For the text-containing cell, return its midpoint in [x, y] coordinate format. 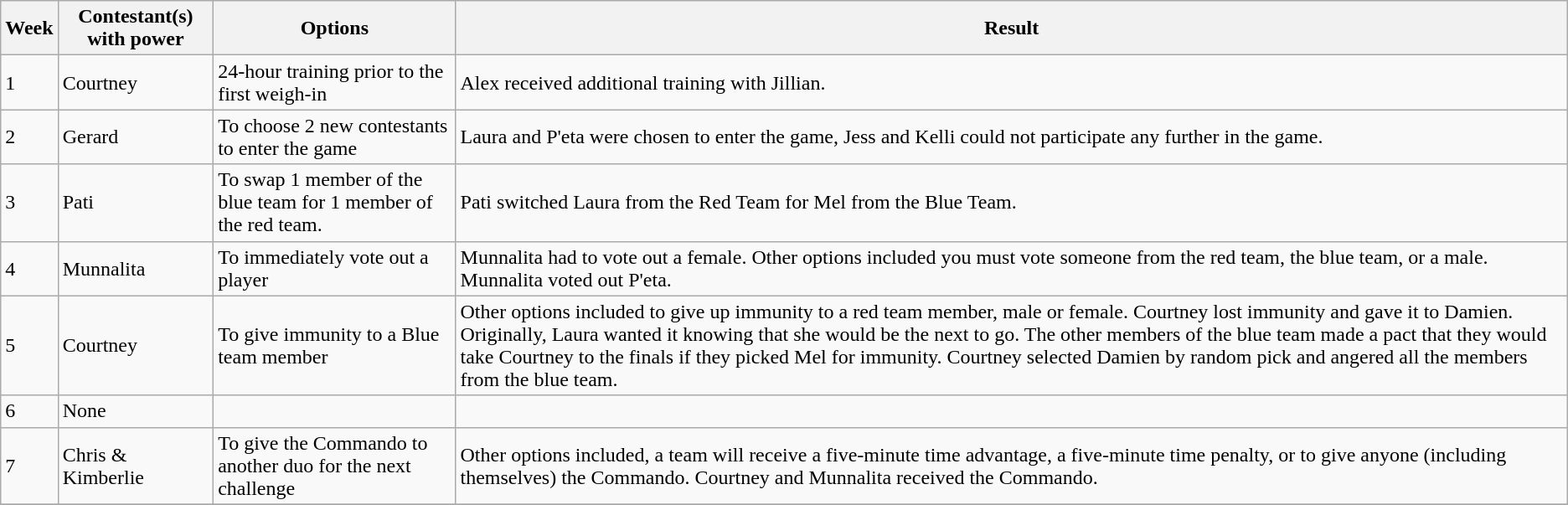
Contestant(s) with power [136, 28]
3 [29, 203]
To choose 2 new contestants to enter the game [335, 137]
Result [1012, 28]
To swap 1 member of the blue team for 1 member of the red team. [335, 203]
Pati [136, 203]
7 [29, 466]
Laura and P'eta were chosen to enter the game, Jess and Kelli could not participate any further in the game. [1012, 137]
5 [29, 345]
Chris & Kimberlie [136, 466]
To give immunity to a Blue team member [335, 345]
Munnalita [136, 268]
Week [29, 28]
Options [335, 28]
Pati switched Laura from the Red Team for Mel from the Blue Team. [1012, 203]
1 [29, 82]
Gerard [136, 137]
To give the Commando to another duo for the next challenge [335, 466]
6 [29, 411]
4 [29, 268]
To immediately vote out a player [335, 268]
2 [29, 137]
None [136, 411]
Alex received additional training with Jillian. [1012, 82]
24-hour training prior to the first weigh-in [335, 82]
